Return the [X, Y] coordinate for the center point of the cell that contains the specified text.  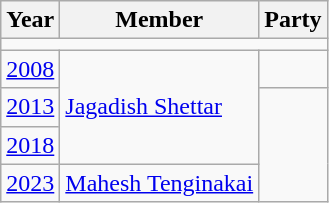
2013 [30, 107]
Party [293, 20]
2008 [30, 69]
Year [30, 20]
Jagadish Shettar [160, 107]
Member [160, 20]
2023 [30, 183]
2018 [30, 145]
Mahesh Tenginakai [160, 183]
